Extract the (x, y) coordinate from the center of the cell holding the provided text.  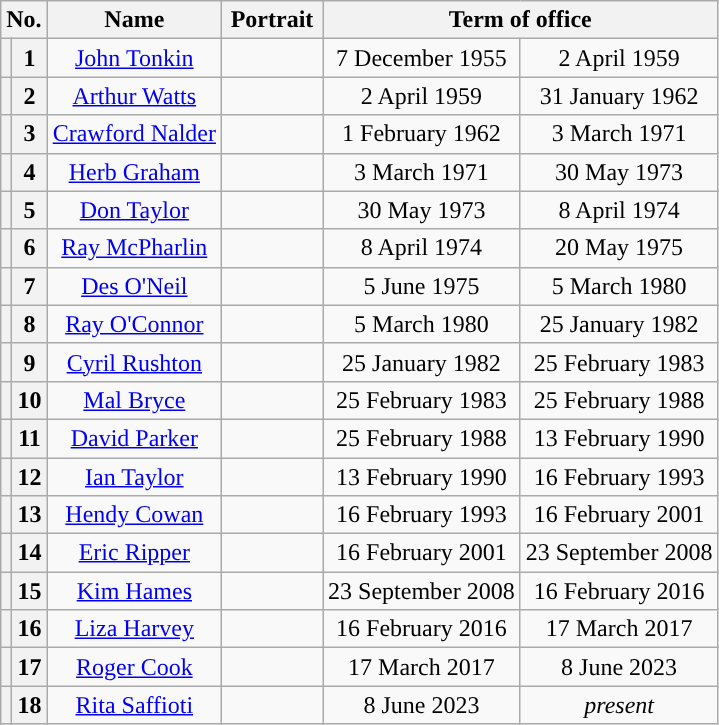
13 (30, 515)
6 (30, 248)
Roger Cook (134, 667)
Name (134, 20)
Don Taylor (134, 210)
Ian Taylor (134, 477)
David Parker (134, 438)
Cyril Rushton (134, 362)
5 June 1975 (422, 286)
Herb Graham (134, 172)
17 (30, 667)
Mal Bryce (134, 400)
No. (24, 20)
1 (30, 58)
Kim Hames (134, 591)
Term of office (520, 20)
31 January 1962 (619, 96)
20 May 1975 (619, 248)
14 (30, 553)
Hendy Cowan (134, 515)
Ray O'Connor (134, 324)
3 (30, 134)
Ray McPharlin (134, 248)
11 (30, 438)
Des O'Neil (134, 286)
16 (30, 629)
Arthur Watts (134, 96)
Liza Harvey (134, 629)
5 (30, 210)
18 (30, 705)
present (619, 705)
John Tonkin (134, 58)
4 (30, 172)
2 (30, 96)
Crawford Nalder (134, 134)
10 (30, 400)
8 (30, 324)
Rita Saffioti (134, 705)
12 (30, 477)
7 December 1955 (422, 58)
15 (30, 591)
Portrait (272, 20)
7 (30, 286)
1 February 1962 (422, 134)
9 (30, 362)
Eric Ripper (134, 553)
